Extract the [x, y] coordinate from the center of the cell holding the provided text.  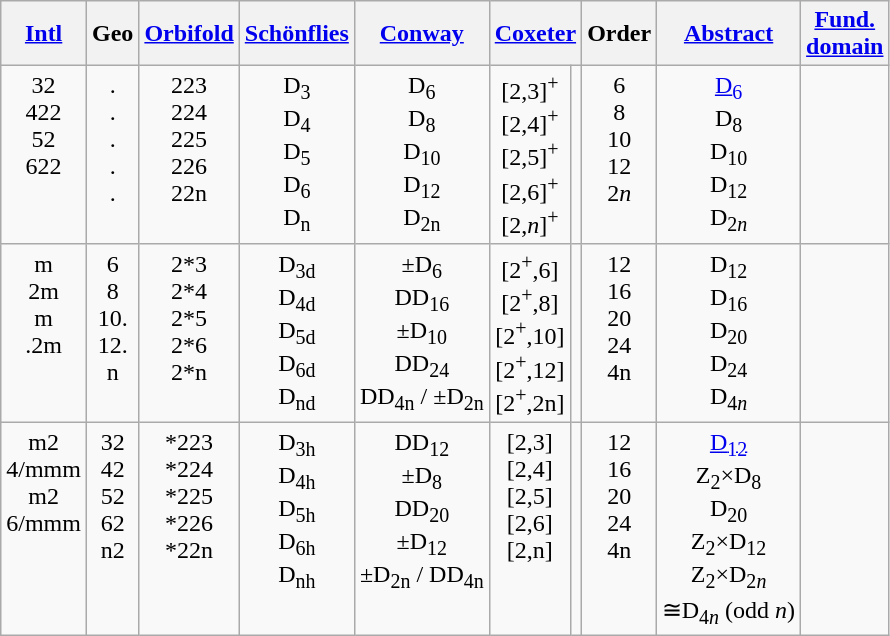
±D6DD16±D10DD24DD4n / ±D2n [422, 334]
D12Z2×D8D20Z2×D12Z2×D2n≅D4n (odd n) [729, 529]
Conway [422, 34]
22322422522622n [189, 156]
Orbifold [189, 34]
3242252622 [44, 156]
Order [620, 34]
Abstract [729, 34]
2*32*42*52*62*n [189, 334]
32425262n2 [112, 529]
D12D16D20D24D4n [729, 334]
*223*224*225*226*22n [189, 529]
m2mm.2m [44, 334]
Intl [44, 34]
Geo [112, 34]
DD12±D8DD20±D12±D2n / DD4n [422, 529]
[2,3][2,4][2,5][2,6][2,n] [530, 529]
6810.12.n [112, 334]
D3D4D5D6Dn [296, 156]
Coxeter [535, 34]
m24/mmmm26/mmm [44, 529]
6810122n [620, 156]
D3hD4hD5hD6hDnh [296, 529]
..... [112, 156]
Fund.domain [845, 34]
D3dD4dD5dD6dDnd [296, 334]
[2,3]+[2,4]+[2,5]+[2,6]+[2,n]+ [530, 156]
[2+,6][2+,8][2+,10][2+,12][2+,2n] [530, 334]
Schönflies [296, 34]
